Locate the cell with the specified text and output its [X, Y] center coordinate. 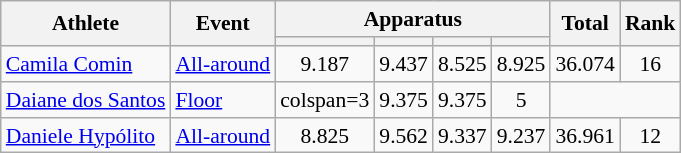
Daiane dos Santos [86, 100]
8.525 [462, 64]
Apparatus [412, 19]
9.187 [324, 64]
Total [584, 24]
All-around [222, 64]
8.925 [522, 64]
16 [650, 64]
5 [522, 100]
Rank [650, 24]
Floor [222, 100]
Event [222, 24]
colspan=3 [324, 100]
9.437 [404, 64]
Athlete [86, 24]
36.074 [584, 64]
Camila Comin [86, 64]
